Find where the given text appears and provide that cell's center as (X, Y) coordinate. 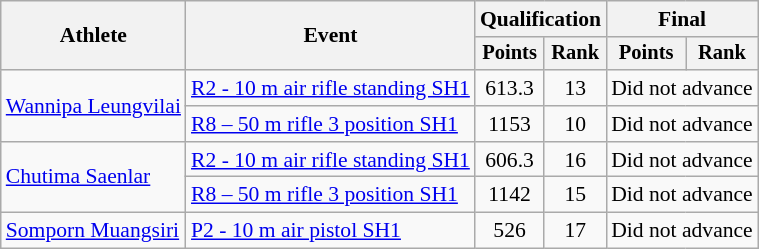
1142 (510, 195)
Somporn Muangsiri (94, 231)
16 (575, 160)
Final (682, 19)
606.3 (510, 160)
P2 - 10 m air pistol SH1 (330, 231)
13 (575, 88)
15 (575, 195)
Qualification (540, 19)
10 (575, 124)
613.3 (510, 88)
Chutima Saenlar (94, 178)
Event (330, 36)
Athlete (94, 36)
17 (575, 231)
1153 (510, 124)
526 (510, 231)
Wannipa Leungvilai (94, 106)
